For the text-containing cell, return its midpoint in (X, Y) coordinate format. 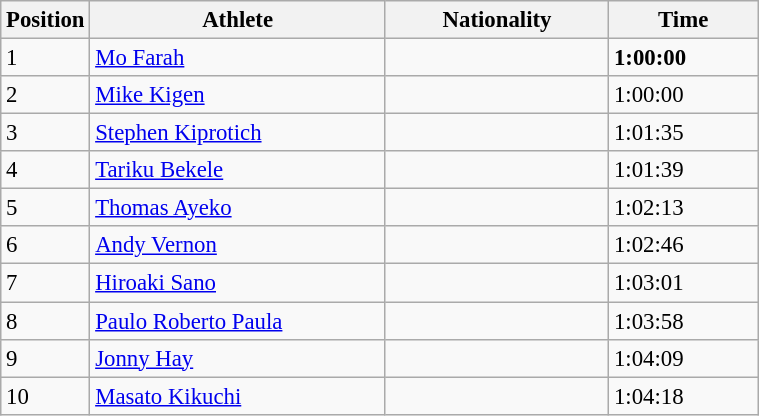
2 (46, 95)
Paulo Roberto Paula (238, 321)
1:04:09 (684, 358)
1:01:39 (684, 170)
Stephen Kiprotich (238, 133)
Mo Farah (238, 58)
10 (46, 396)
1:01:35 (684, 133)
Position (46, 20)
3 (46, 133)
Hiroaki Sano (238, 283)
Tariku Bekele (238, 170)
8 (46, 321)
Andy Vernon (238, 245)
Jonny Hay (238, 358)
1:04:18 (684, 396)
1:02:46 (684, 245)
7 (46, 283)
6 (46, 245)
1:03:01 (684, 283)
1:02:13 (684, 208)
Thomas Ayeko (238, 208)
Nationality (496, 20)
Athlete (238, 20)
1:03:58 (684, 321)
9 (46, 358)
Time (684, 20)
Mike Kigen (238, 95)
Masato Kikuchi (238, 396)
5 (46, 208)
4 (46, 170)
1 (46, 58)
